Find where the given text appears and provide that cell's center as (x, y) coordinate. 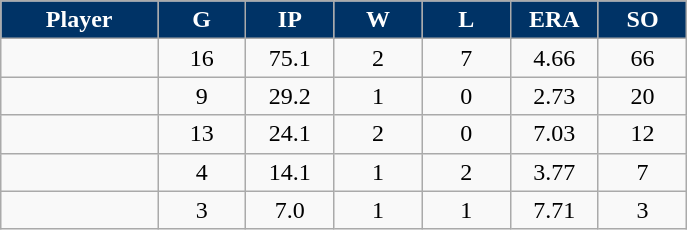
W (378, 20)
7.0 (290, 210)
14.1 (290, 172)
16 (202, 58)
24.1 (290, 134)
4.66 (554, 58)
G (202, 20)
SO (642, 20)
7.03 (554, 134)
Player (80, 20)
4 (202, 172)
75.1 (290, 58)
9 (202, 96)
20 (642, 96)
2.73 (554, 96)
7.71 (554, 210)
ERA (554, 20)
13 (202, 134)
12 (642, 134)
L (466, 20)
29.2 (290, 96)
66 (642, 58)
3.77 (554, 172)
IP (290, 20)
